Find where the given text appears and provide that cell's center as (x, y) coordinate. 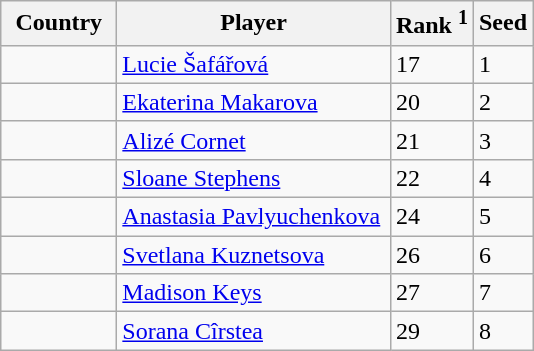
2 (502, 102)
6 (502, 255)
Svetlana Kuznetsova (254, 255)
Alizé Cornet (254, 140)
7 (502, 293)
29 (432, 331)
Ekaterina Makarova (254, 102)
Madison Keys (254, 293)
8 (502, 331)
1 (502, 64)
Player (254, 24)
5 (502, 217)
Lucie Šafářová (254, 64)
Country (59, 24)
Sloane Stephens (254, 178)
4 (502, 178)
17 (432, 64)
Anastasia Pavlyuchenkova (254, 217)
21 (432, 140)
24 (432, 217)
Seed (502, 24)
27 (432, 293)
20 (432, 102)
Sorana Cîrstea (254, 331)
Rank 1 (432, 24)
22 (432, 178)
26 (432, 255)
3 (502, 140)
